Identify which cell holds the provided text, then report its [X, Y] central coordinate. 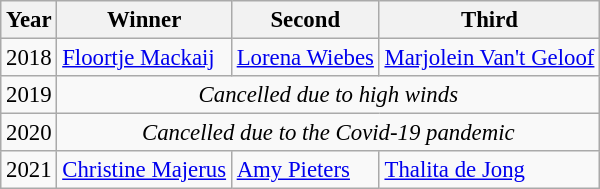
Amy Pieters [305, 170]
Thalita de Jong [490, 170]
Floortje Mackaij [144, 58]
Lorena Wiebes [305, 58]
Cancelled due to the Covid-19 pandemic [328, 133]
Winner [144, 20]
Marjolein Van't Geloof [490, 58]
2018 [29, 58]
2019 [29, 95]
Second [305, 20]
Cancelled due to high winds [328, 95]
Christine Majerus [144, 170]
2021 [29, 170]
Year [29, 20]
2020 [29, 133]
Third [490, 20]
